Capture the cell that displays the provided text and extract its [X, Y] central coordinate. 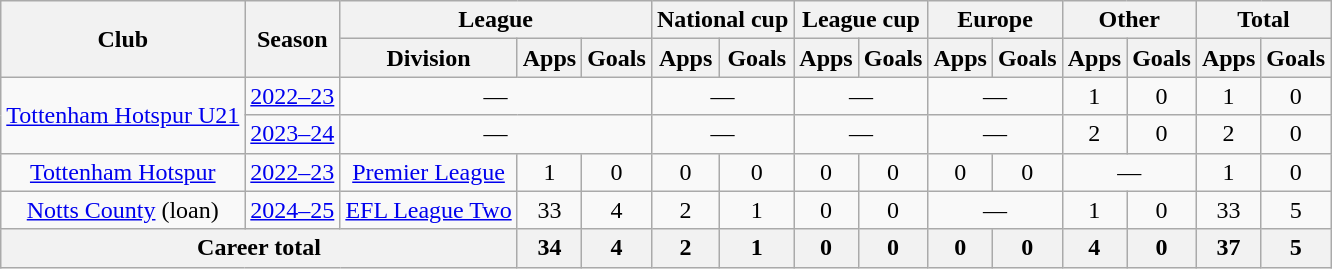
League [496, 20]
37 [1228, 248]
Tottenham Hotspur U21 [123, 115]
2024–25 [292, 210]
2023–24 [292, 134]
National cup [722, 20]
Other [1129, 20]
Season [292, 39]
Tottenham Hotspur [123, 172]
EFL League Two [428, 210]
Notts County (loan) [123, 210]
Premier League [428, 172]
League cup [861, 20]
Division [428, 58]
Total [1263, 20]
Club [123, 39]
34 [549, 248]
Europe [995, 20]
Career total [259, 248]
